Extract the [X, Y] coordinate from the center of the cell holding the provided text.  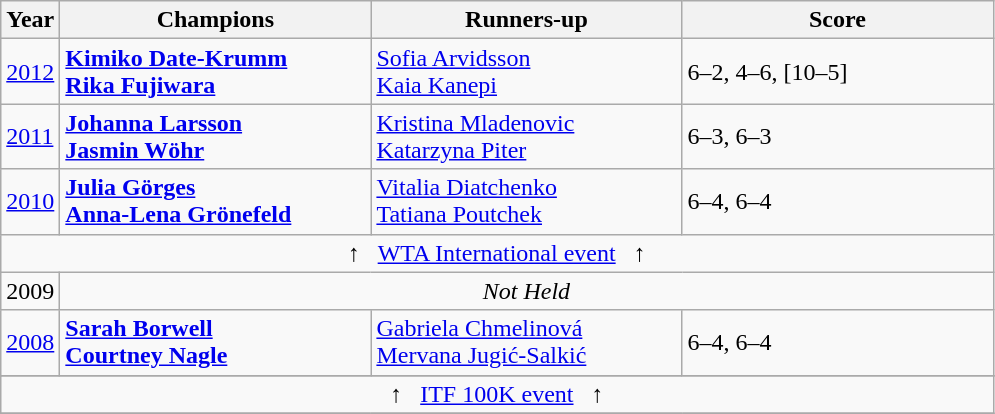
Kristina Mladenovic Katarzyna Piter [526, 136]
Julia Görges Anna-Lena Grönefeld [216, 202]
Sofia Arvidsson Kaia Kanepi [526, 72]
6–3, 6–3 [838, 136]
Vitalia Diatchenko Tatiana Poutchek [526, 202]
2009 [30, 291]
2010 [30, 202]
Not Held [526, 291]
6–2, 4–6, [10–5] [838, 72]
2008 [30, 342]
Year [30, 20]
↑ ITF 100K event ↑ [497, 394]
Sarah Borwell Courtney Nagle [216, 342]
2012 [30, 72]
Kimiko Date-Krumm Rika Fujiwara [216, 72]
2011 [30, 136]
Score [838, 20]
Johanna Larsson Jasmin Wöhr [216, 136]
Runners-up [526, 20]
↑ WTA International event ↑ [497, 253]
Champions [216, 20]
Gabriela Chmelinová Mervana Jugić-Salkić [526, 342]
